From the cell containing the given text, extract its center point as [X, Y] coordinate. 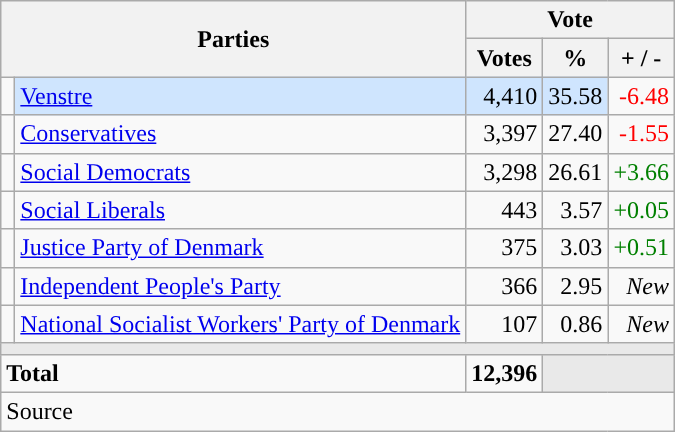
26.61 [576, 172]
% [576, 58]
12,396 [504, 373]
Source [338, 411]
0.86 [576, 324]
Vote [570, 20]
National Socialist Workers' Party of Denmark [240, 324]
3,298 [504, 172]
Social Liberals [240, 210]
Justice Party of Denmark [240, 248]
Votes [504, 58]
+0.05 [642, 210]
-6.48 [642, 96]
4,410 [504, 96]
Independent People's Party [240, 286]
27.40 [576, 134]
3,397 [504, 134]
3.57 [576, 210]
443 [504, 210]
+ / - [642, 58]
+3.66 [642, 172]
107 [504, 324]
Conservatives [240, 134]
375 [504, 248]
+0.51 [642, 248]
Social Democrats [240, 172]
3.03 [576, 248]
Parties [234, 39]
35.58 [576, 96]
2.95 [576, 286]
Total [234, 373]
-1.55 [642, 134]
Venstre [240, 96]
366 [504, 286]
